Extract the (X, Y) coordinate from the center of the cell holding the provided text.  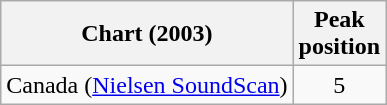
Canada (Nielsen SoundScan) (147, 85)
Peakposition (339, 34)
5 (339, 85)
Chart (2003) (147, 34)
